Pinpoint the cell where the given text exists, returning its [x, y] midpoint coordinate. 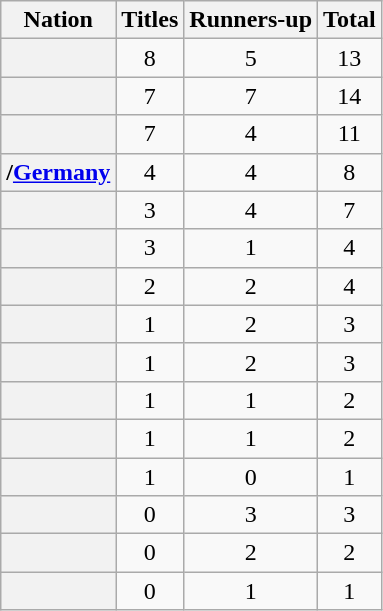
Total [350, 20]
5 [251, 58]
14 [350, 96]
/Germany [58, 172]
Runners-up [251, 20]
13 [350, 58]
Nation [58, 20]
11 [350, 134]
Titles [150, 20]
